Search for the cell housing the specified text and yield its [x, y] center coordinate. 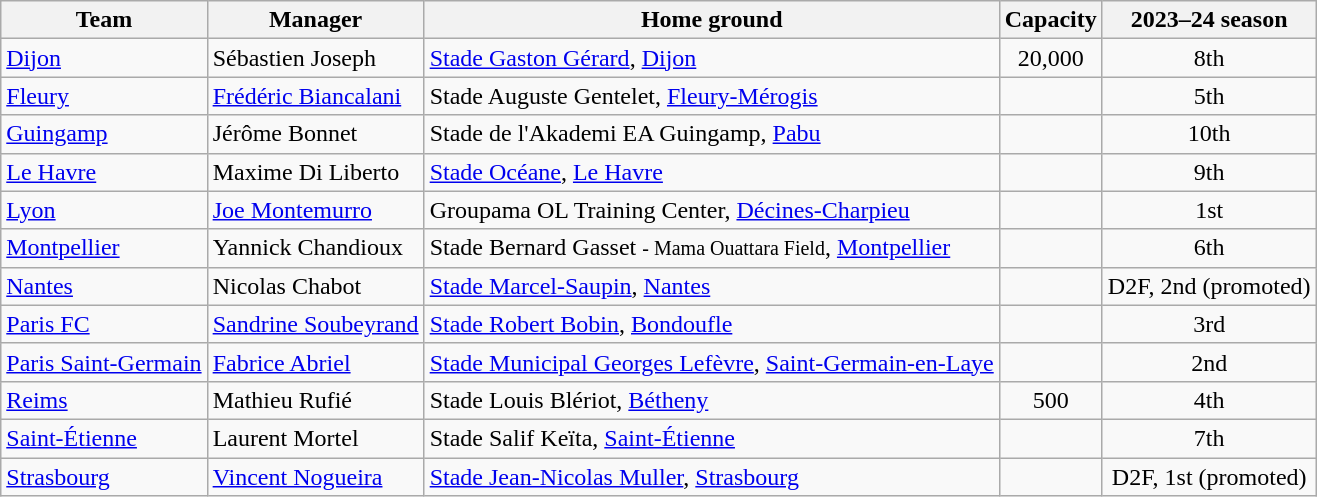
Maxime Di Liberto [316, 172]
Jérôme Bonnet [316, 134]
Joe Montemurro [316, 210]
Stade Louis Blériot, Bétheny [712, 400]
Dijon [104, 58]
Groupama OL Training Center, Décines-Charpieu [712, 210]
Yannick Chandioux [316, 248]
4th [1209, 400]
20,000 [1050, 58]
Capacity [1050, 20]
8th [1209, 58]
Stade Auguste Gentelet, Fleury-Mérogis [712, 96]
Nicolas Chabot [316, 286]
Stade Bernard Gasset - Mama Ouattara Field, Montpellier [712, 248]
Fleury [104, 96]
Stade Robert Bobin, Bondoufle [712, 324]
Sandrine Soubeyrand [316, 324]
Frédéric Biancalani [316, 96]
Lyon [104, 210]
Stade Gaston Gérard, Dijon [712, 58]
2nd [1209, 362]
Stade de l'Akademi EA Guingamp, Pabu [712, 134]
D2F, 2nd (promoted) [1209, 286]
Stade Jean-Nicolas Muller, Strasbourg [712, 477]
Le Havre [104, 172]
Stade Salif Keïta, Saint-Étienne [712, 438]
Guingamp [104, 134]
Saint-Étienne [104, 438]
1st [1209, 210]
Sébastien Joseph [316, 58]
Laurent Mortel [316, 438]
Stade Municipal Georges Lefèvre, Saint-Germain-en-Laye [712, 362]
3rd [1209, 324]
7th [1209, 438]
2023–24 season [1209, 20]
500 [1050, 400]
Paris FC [104, 324]
Vincent Nogueira [316, 477]
Mathieu Rufié [316, 400]
5th [1209, 96]
Montpellier [104, 248]
10th [1209, 134]
Stade Océane, Le Havre [712, 172]
Team [104, 20]
Strasbourg [104, 477]
Manager [316, 20]
Paris Saint-Germain [104, 362]
D2F, 1st (promoted) [1209, 477]
Stade Marcel-Saupin, Nantes [712, 286]
Fabrice Abriel [316, 362]
Nantes [104, 286]
Home ground [712, 20]
6th [1209, 248]
Reims [104, 400]
9th [1209, 172]
